Provide the (X, Y) coordinate of the cell's center where the given text is located.  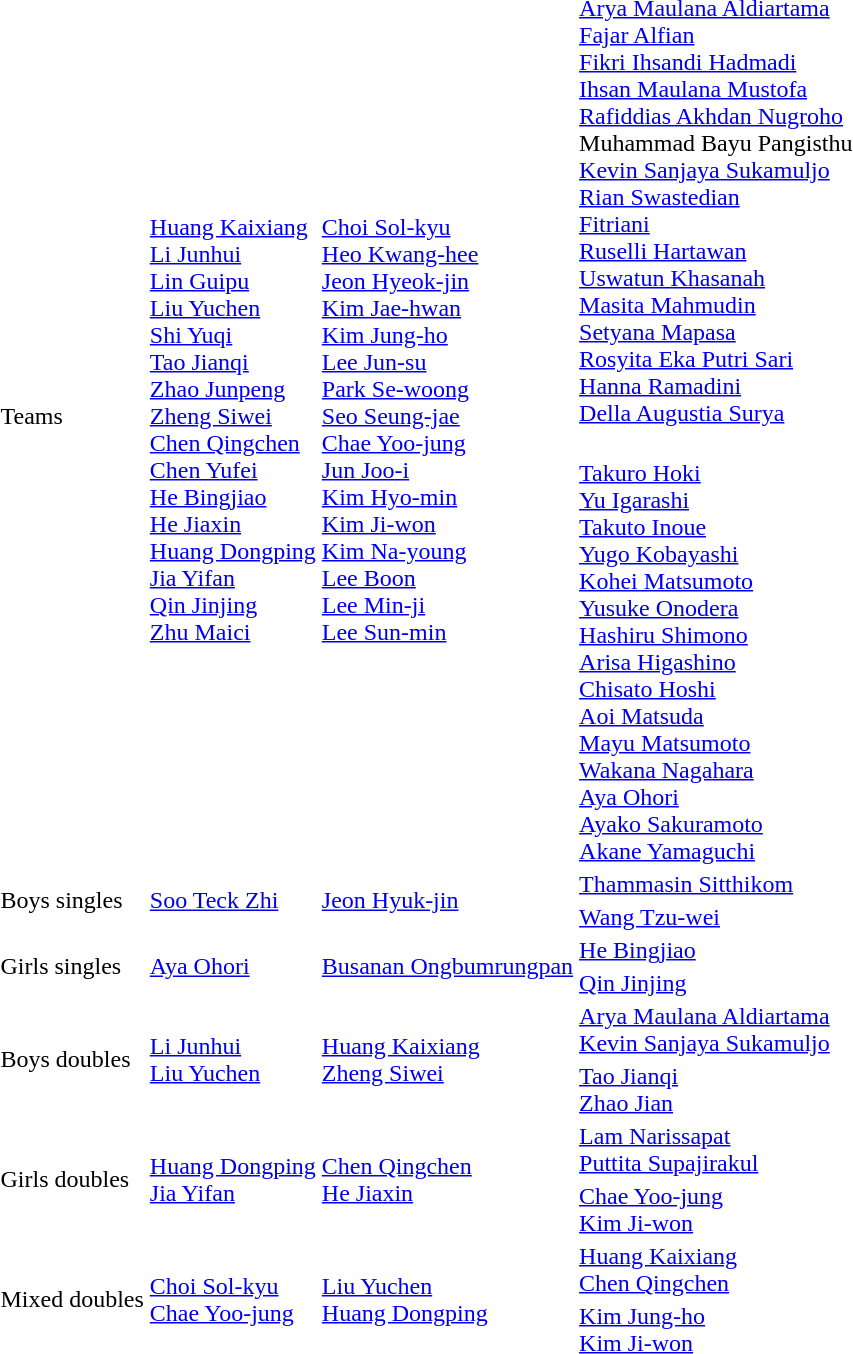
Chen Qingchen He Jiaxin (447, 1180)
Soo Teck Zhi (232, 900)
Li Junhui Liu Yuchen (232, 1060)
Busanan Ongbumrungpan (447, 966)
Huang Dongping Jia Yifan (232, 1180)
Aya Ohori (232, 966)
Huang Kaixiang Zheng Siwei (447, 1060)
Jeon Hyuk-jin (447, 900)
